Return (x, y) of the center of cell containing provided text 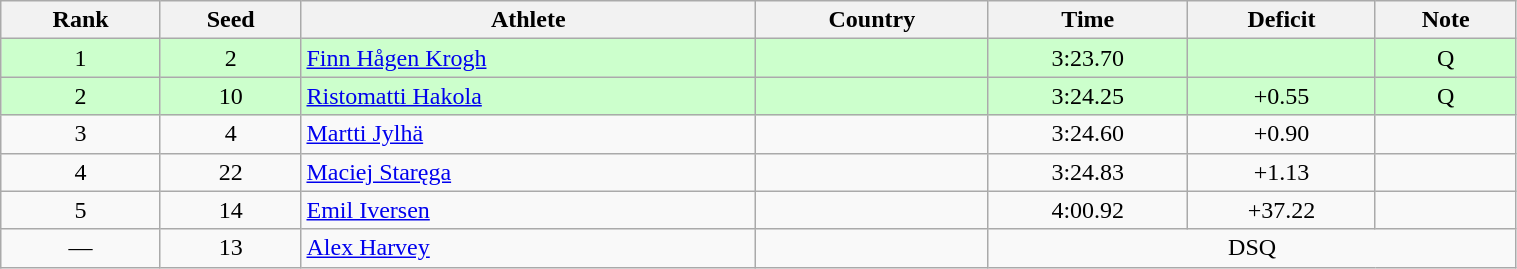
+0.90 (1281, 134)
+0.55 (1281, 96)
Emil Iversen (528, 210)
5 (81, 210)
14 (230, 210)
+37.22 (1281, 210)
Alex Harvey (528, 248)
4:00.92 (1088, 210)
Ristomatti Hakola (528, 96)
13 (230, 248)
Note (1446, 20)
3:24.83 (1088, 172)
22 (230, 172)
Maciej Staręga (528, 172)
— (81, 248)
Finn Hågen Krogh (528, 58)
Martti Jylhä (528, 134)
1 (81, 58)
3:23.70 (1088, 58)
10 (230, 96)
Athlete (528, 20)
3 (81, 134)
Deficit (1281, 20)
Rank (81, 20)
3:24.60 (1088, 134)
Seed (230, 20)
Time (1088, 20)
+1.13 (1281, 172)
3:24.25 (1088, 96)
Country (872, 20)
DSQ (1252, 248)
